From the cell containing the given text, extract its center point as [x, y] coordinate. 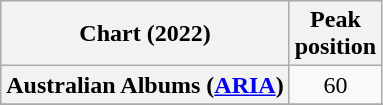
Chart (2022) [145, 34]
60 [335, 85]
Australian Albums (ARIA) [145, 85]
Peakposition [335, 34]
